Output the (x, y) coordinate of the center of the cell containing the given text.  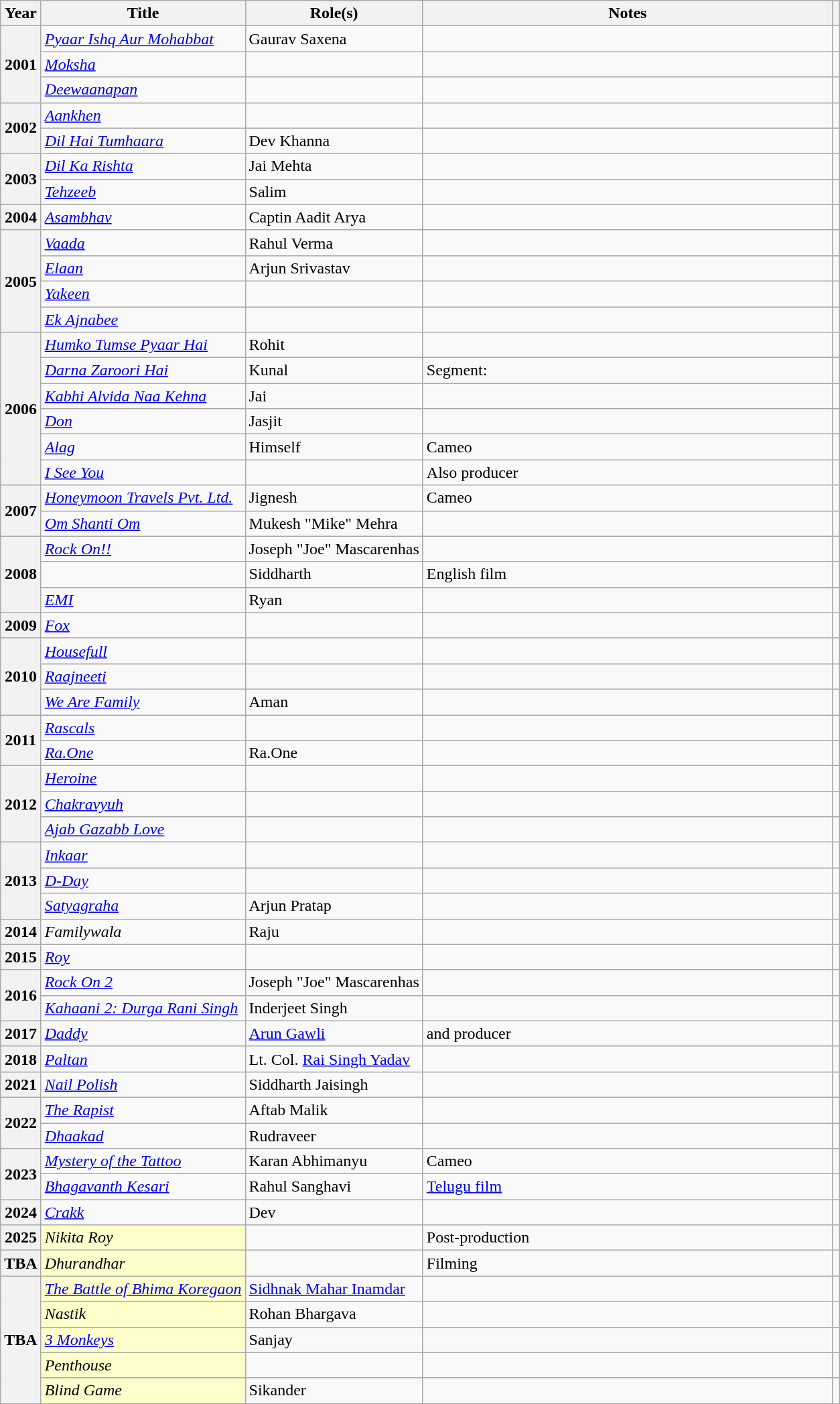
English film (627, 574)
Blind Game (143, 1391)
3 Monkeys (143, 1340)
Mukesh "Mike" Mehra (334, 523)
2006 (21, 409)
Aman (334, 702)
Roy (143, 957)
Kabhi Alvida Naa Kehna (143, 396)
Satyagraha (143, 906)
EMI (143, 600)
D-Day (143, 881)
Dil Hai Tumhaara (143, 141)
2008 (21, 574)
I See You (143, 472)
Jai Mehta (334, 166)
Rahul Verma (334, 243)
Salim (334, 192)
Crakk (143, 1212)
2003 (21, 179)
Rudraveer (334, 1136)
Dil Ka Rishta (143, 166)
Rohit (334, 345)
Mystery of the Tattoo (143, 1161)
Dev (334, 1212)
Sanjay (334, 1340)
Rahul Sanghavi (334, 1187)
Rohan Bhargava (334, 1314)
The Battle of Bhima Koregaon (143, 1289)
Vaada (143, 243)
Darna Zaroori Hai (143, 371)
2004 (21, 217)
Deewaanapan (143, 90)
Post-production (627, 1238)
Tehzeeb (143, 192)
Don (143, 422)
Rock On!! (143, 549)
2018 (21, 1059)
Raju (334, 932)
Arjun Srivastav (334, 268)
Sidhnak Mahar Inamdar (334, 1289)
Honeymoon Travels Pvt. Ltd. (143, 498)
Chakravyuh (143, 804)
Siddharth Jaisingh (334, 1084)
Yakeen (143, 294)
Telugu film (627, 1187)
and producer (627, 1033)
2011 (21, 740)
Aftab Malik (334, 1110)
Dhaakad (143, 1136)
Moksha (143, 64)
2010 (21, 676)
Inderjeet Singh (334, 1008)
Fox (143, 625)
2025 (21, 1238)
Daddy (143, 1033)
Rock On 2 (143, 982)
Himself (334, 447)
Raajneeti (143, 676)
Elaan (143, 268)
The Rapist (143, 1110)
Nastik (143, 1314)
Ek Ajnabee (143, 320)
Aankhen (143, 115)
Siddharth (334, 574)
Dev Khanna (334, 141)
Karan Abhimanyu (334, 1161)
Ryan (334, 600)
Also producer (627, 472)
Year (21, 13)
Arun Gawli (334, 1033)
Dhurandhar (143, 1263)
2012 (21, 804)
Jai (334, 396)
Alag (143, 447)
Gaurav Saxena (334, 39)
Penthouse (143, 1365)
Title (143, 13)
2024 (21, 1212)
2021 (21, 1084)
We Are Family (143, 702)
Rascals (143, 727)
Familywala (143, 932)
Pyaar Ishq Aur Mohabbat (143, 39)
Heroine (143, 779)
Kahaani 2: Durga Rani Singh (143, 1008)
Arjun Pratap (334, 906)
Asambhav (143, 217)
2002 (21, 128)
Segment: (627, 371)
Nail Polish (143, 1084)
Bhagavanth Kesari (143, 1187)
2009 (21, 625)
Role(s) (334, 13)
Ajab Gazabb Love (143, 830)
Jasjit (334, 422)
Lt. Col. Rai Singh Yadav (334, 1059)
2014 (21, 932)
Om Shanti Om (143, 523)
2022 (21, 1123)
Notes (627, 13)
2013 (21, 881)
2015 (21, 957)
2001 (21, 64)
Paltan (143, 1059)
2005 (21, 281)
Filming (627, 1263)
2023 (21, 1174)
Sikander (334, 1391)
Housefull (143, 651)
2016 (21, 995)
2007 (21, 511)
Inkaar (143, 855)
Humko Tumse Pyaar Hai (143, 345)
2017 (21, 1033)
Nikita Roy (143, 1238)
Kunal (334, 371)
Captin Aadit Arya (334, 217)
Jignesh (334, 498)
